Determine the (x, y) coordinate at the center of the cell enclosing the given text.  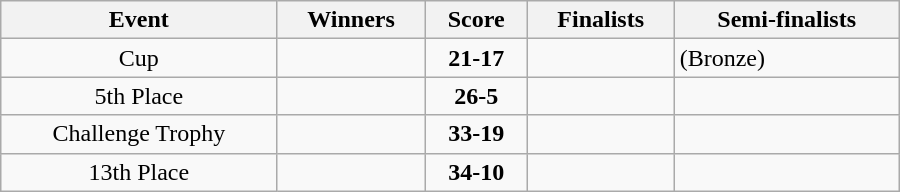
13th Place (139, 172)
Event (139, 20)
(Bronze) (786, 58)
5th Place (139, 96)
Winners (351, 20)
26-5 (476, 96)
21-17 (476, 58)
34-10 (476, 172)
Semi-finalists (786, 20)
Challenge Trophy (139, 134)
Score (476, 20)
33-19 (476, 134)
Finalists (600, 20)
Cup (139, 58)
